Find where the given text appears and provide that cell's center as [x, y] coordinate. 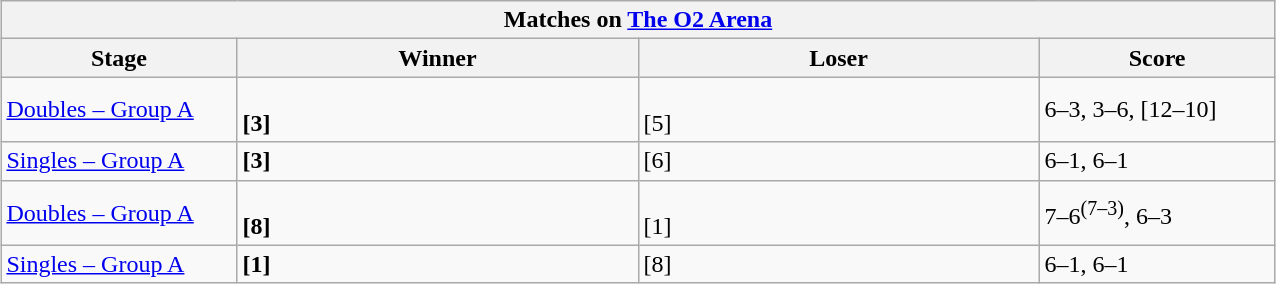
[6] [838, 161]
Loser [838, 58]
7–6(7–3), 6–3 [1157, 212]
[5] [838, 110]
6–3, 3–6, [12–10] [1157, 110]
Winner [438, 58]
Matches on The O2 Arena [638, 20]
Stage [119, 58]
Score [1157, 58]
